Find where the given text appears and provide that cell's center as (x, y) coordinate. 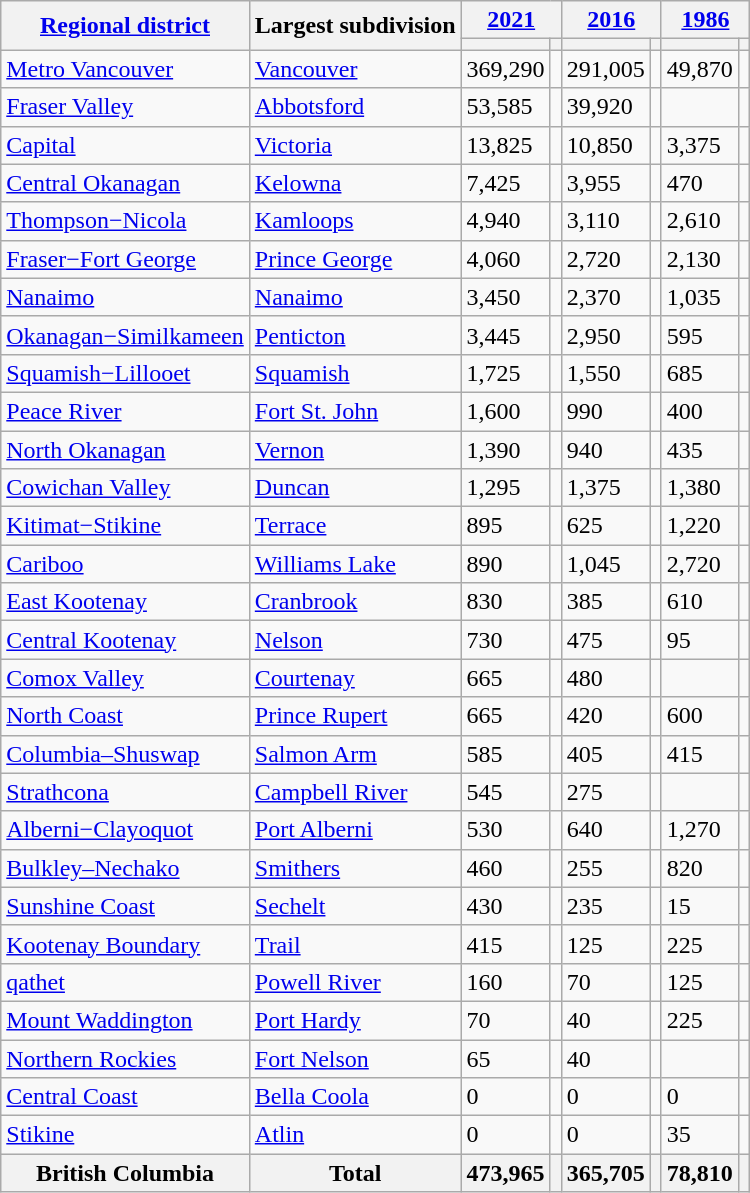
420 (606, 716)
1,725 (506, 373)
Kootenay Boundary (126, 944)
Terrace (355, 526)
Smithers (355, 868)
Cariboo (126, 564)
Powell River (355, 982)
Stikine (126, 1135)
1,045 (606, 564)
460 (506, 868)
Courtenay (355, 678)
Cranbrook (355, 602)
2,610 (700, 221)
Cowichan Valley (126, 488)
470 (700, 183)
Fort St. John (355, 411)
Mount Waddington (126, 1020)
2,370 (606, 297)
Nelson (355, 640)
Vernon (355, 449)
Squamish (355, 373)
Fort Nelson (355, 1059)
Kamloops (355, 221)
1,035 (700, 297)
Campbell River (355, 792)
820 (700, 868)
Victoria (355, 145)
2,950 (606, 335)
Central Okanagan (126, 183)
3,375 (700, 145)
Kelowna (355, 183)
2,130 (700, 259)
15 (700, 906)
Thompson−Nicola (126, 221)
640 (606, 830)
East Kootenay (126, 602)
13,825 (506, 145)
1986 (705, 20)
430 (506, 906)
Squamish−Lillooet (126, 373)
235 (606, 906)
Largest subdivision (355, 26)
78,810 (700, 1173)
Peace River (126, 411)
3,955 (606, 183)
Port Alberni (355, 830)
Prince George (355, 259)
685 (700, 373)
585 (506, 754)
369,290 (506, 69)
3,110 (606, 221)
365,705 (606, 1173)
595 (700, 335)
95 (700, 640)
385 (606, 602)
Abbotsford (355, 107)
Central Kootenay (126, 640)
545 (506, 792)
Atlin (355, 1135)
Prince Rupert (355, 716)
1,270 (700, 830)
1,380 (700, 488)
North Coast (126, 716)
610 (700, 602)
Penticton (355, 335)
49,870 (700, 69)
1,600 (506, 411)
4,060 (506, 259)
53,585 (506, 107)
Sunshine Coast (126, 906)
600 (700, 716)
Central Coast (126, 1097)
475 (606, 640)
Okanagan−Similkameen (126, 335)
473,965 (506, 1173)
Columbia–Shuswap (126, 754)
7,425 (506, 183)
Williams Lake (355, 564)
39,920 (606, 107)
530 (506, 830)
3,445 (506, 335)
Bulkley–Nechako (126, 868)
255 (606, 868)
qathet (126, 982)
435 (700, 449)
Fraser−Fort George (126, 259)
625 (606, 526)
Vancouver (355, 69)
35 (700, 1135)
Trail (355, 944)
North Okanagan (126, 449)
940 (606, 449)
830 (506, 602)
Metro Vancouver (126, 69)
10,850 (606, 145)
730 (506, 640)
405 (606, 754)
Duncan (355, 488)
400 (700, 411)
British Columbia (126, 1173)
Comox Valley (126, 678)
3,450 (506, 297)
Kitimat−Stikine (126, 526)
1,220 (700, 526)
Regional district (126, 26)
1,375 (606, 488)
291,005 (606, 69)
Capital (126, 145)
65 (506, 1059)
990 (606, 411)
Total (355, 1173)
2021 (511, 20)
4,940 (506, 221)
Bella Coola (355, 1097)
1,295 (506, 488)
160 (506, 982)
1,550 (606, 373)
Salmon Arm (355, 754)
Alberni−Clayoquot (126, 830)
275 (606, 792)
Strathcona (126, 792)
Sechelt (355, 906)
480 (606, 678)
Port Hardy (355, 1020)
890 (506, 564)
Fraser Valley (126, 107)
Northern Rockies (126, 1059)
895 (506, 526)
1,390 (506, 449)
2016 (611, 20)
